Extract the [X, Y] coordinate from the center of the cell holding the provided text.  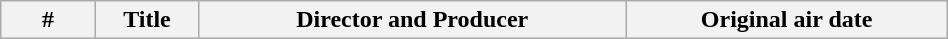
Original air date [786, 20]
# [48, 20]
Title [146, 20]
Director and Producer [412, 20]
